Return [x, y] of the center of cell containing provided text 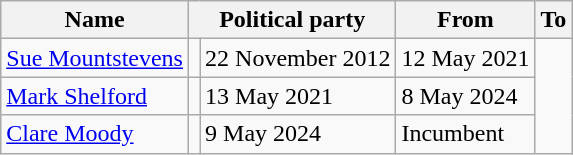
Sue Mountstevens [95, 58]
13 May 2021 [298, 96]
Political party [292, 20]
Mark Shelford [95, 96]
Incumbent [466, 134]
From [466, 20]
Clare Moody [95, 134]
Name [95, 20]
8 May 2024 [466, 96]
To [554, 20]
12 May 2021 [466, 58]
22 November 2012 [298, 58]
9 May 2024 [298, 134]
